Provide the (X, Y) coordinate of the cell's center where the given text is located.  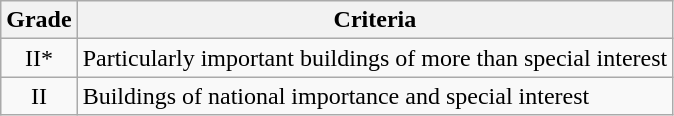
Criteria (375, 20)
II* (39, 58)
Buildings of national importance and special interest (375, 96)
Grade (39, 20)
Particularly important buildings of more than special interest (375, 58)
II (39, 96)
